Identify which cell holds the provided text, then report its (x, y) central coordinate. 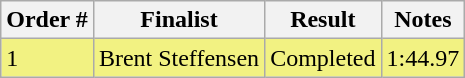
1:44.97 (423, 58)
Notes (423, 20)
Brent Steffensen (178, 58)
Order # (48, 20)
Result (323, 20)
Completed (323, 58)
1 (48, 58)
Finalist (178, 20)
